Scan for the cell matching the given text and deliver its [x, y] coordinate at center. 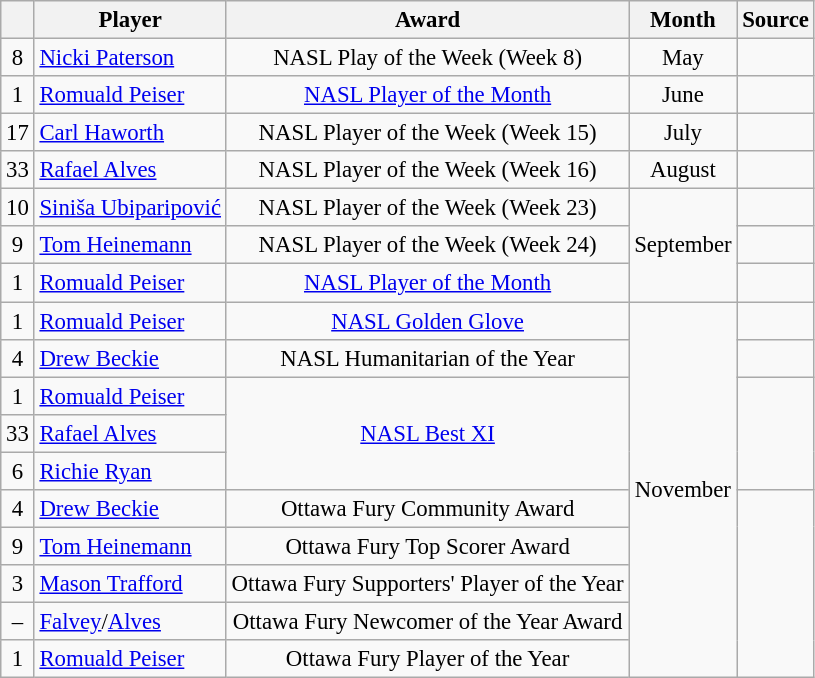
Carl Haworth [130, 133]
Mason Trafford [130, 584]
Siniša Ubiparipović [130, 208]
Richie Ryan [130, 471]
Falvey/Alves [130, 621]
Ottawa Fury Community Award [428, 509]
10 [18, 208]
September [683, 246]
July [683, 133]
NASL Player of the Week (Week 24) [428, 245]
Award [428, 20]
6 [18, 471]
May [683, 58]
Month [683, 20]
NASL Humanitarian of the Year [428, 358]
August [683, 170]
NASL Golden Glove [428, 321]
NASL Player of the Week (Week 16) [428, 170]
Ottawa Fury Player of the Year [428, 659]
Source [776, 20]
June [683, 95]
Player [130, 20]
17 [18, 133]
Ottawa Fury Newcomer of the Year Award [428, 621]
3 [18, 584]
NASL Best XI [428, 434]
Ottawa Fury Supporters' Player of the Year [428, 584]
8 [18, 58]
Ottawa Fury Top Scorer Award [428, 546]
NASL Player of the Week (Week 15) [428, 133]
November [683, 490]
– [18, 621]
NASL Player of the Week (Week 23) [428, 208]
Nicki Paterson [130, 58]
NASL Play of the Week (Week 8) [428, 58]
